Identify which cell holds the provided text, then report its [X, Y] central coordinate. 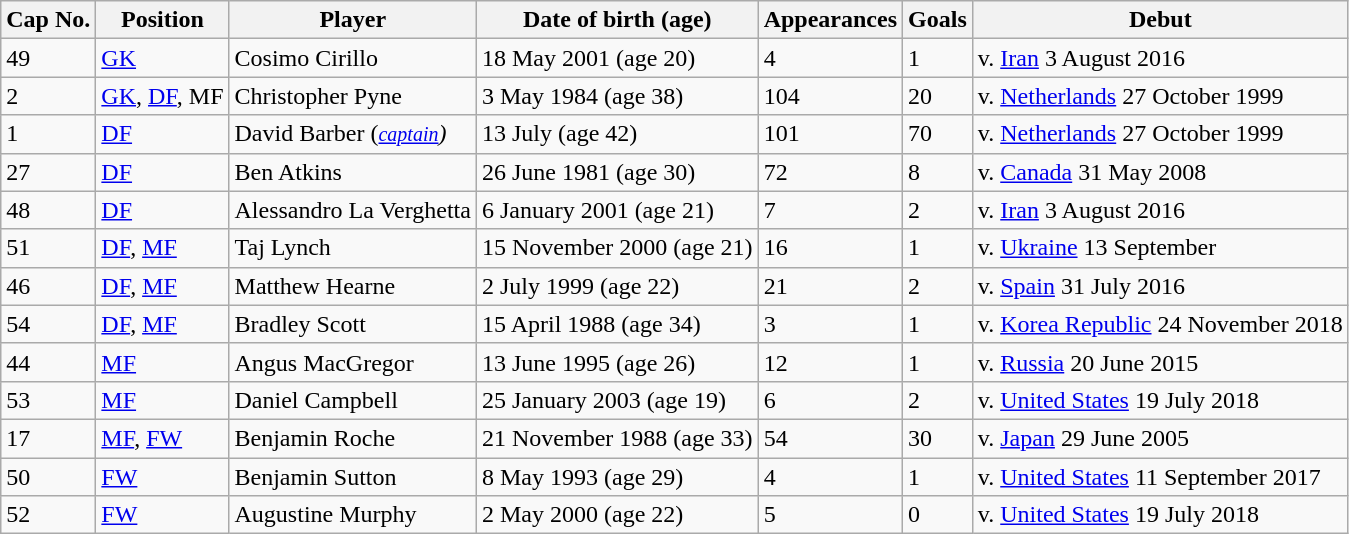
v. United States 11 September 2017 [1160, 477]
Angus MacGregor [352, 362]
53 [48, 400]
104 [830, 96]
GK [162, 58]
72 [830, 172]
26 June 1981 (age 30) [617, 172]
101 [830, 134]
Position [162, 20]
50 [48, 477]
v. Ukraine 13 September [1160, 248]
5 [830, 515]
30 [938, 438]
3 May 1984 (age 38) [617, 96]
20 [938, 96]
12 [830, 362]
Benjamin Roche [352, 438]
Bradley Scott [352, 324]
21 November 1988 (age 33) [617, 438]
Debut [1160, 20]
44 [48, 362]
17 [48, 438]
Goals [938, 20]
15 April 1988 (age 34) [617, 324]
Cap No. [48, 20]
Augustine Murphy [352, 515]
13 July (age 42) [617, 134]
48 [48, 210]
52 [48, 515]
21 [830, 286]
GK, DF, MF [162, 96]
6 [830, 400]
16 [830, 248]
3 [830, 324]
18 May 2001 (age 20) [617, 58]
David Barber (captain) [352, 134]
Ben Atkins [352, 172]
v. Korea Republic 24 November 2018 [1160, 324]
Alessandro La Verghetta [352, 210]
v. Spain 31 July 2016 [1160, 286]
Taj Lynch [352, 248]
Cosimo Cirillo [352, 58]
49 [48, 58]
8 May 1993 (age 29) [617, 477]
Christopher Pyne [352, 96]
8 [938, 172]
Matthew Hearne [352, 286]
13 June 1995 (age 26) [617, 362]
15 November 2000 (age 21) [617, 248]
Date of birth (age) [617, 20]
70 [938, 134]
0 [938, 515]
Daniel Campbell [352, 400]
46 [48, 286]
51 [48, 248]
Appearances [830, 20]
27 [48, 172]
MF, FW [162, 438]
7 [830, 210]
Benjamin Sutton [352, 477]
2 May 2000 (age 22) [617, 515]
25 January 2003 (age 19) [617, 400]
v. Russia 20 June 2015 [1160, 362]
Player [352, 20]
v. Japan 29 June 2005 [1160, 438]
2 July 1999 (age 22) [617, 286]
6 January 2001 (age 21) [617, 210]
v. Canada 31 May 2008 [1160, 172]
